Output the [X, Y] coordinate of the center of the cell containing the given text.  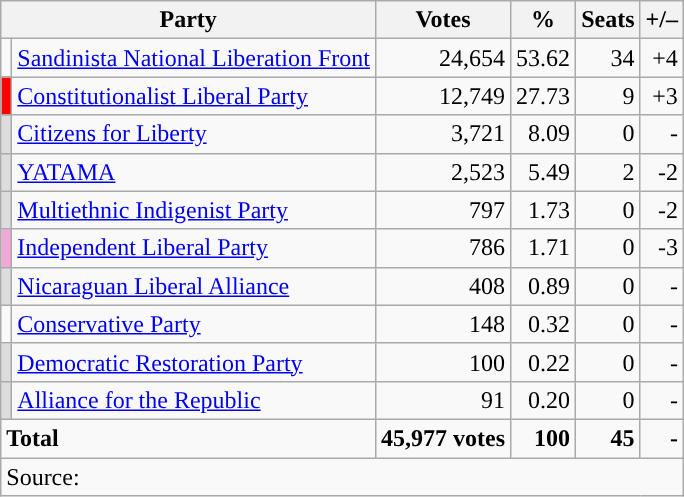
8.09 [544, 134]
1.73 [544, 210]
Sandinista National Liberation Front [194, 58]
Party [188, 20]
3,721 [442, 134]
408 [442, 286]
Citizens for Liberty [194, 134]
24,654 [442, 58]
% [544, 20]
Total [188, 438]
0.32 [544, 324]
2 [608, 172]
786 [442, 248]
Democratic Restoration Party [194, 362]
34 [608, 58]
148 [442, 324]
Source: [342, 477]
0.89 [544, 286]
797 [442, 210]
45 [608, 438]
12,749 [442, 96]
-3 [662, 248]
2,523 [442, 172]
45,977 votes [442, 438]
Constitutionalist Liberal Party [194, 96]
+4 [662, 58]
0.22 [544, 362]
Conservative Party [194, 324]
53.62 [544, 58]
1.71 [544, 248]
+3 [662, 96]
Independent Liberal Party [194, 248]
Seats [608, 20]
+/– [662, 20]
Votes [442, 20]
Alliance for the Republic [194, 400]
91 [442, 400]
Nicaraguan Liberal Alliance [194, 286]
YATAMA [194, 172]
5.49 [544, 172]
27.73 [544, 96]
9 [608, 96]
0.20 [544, 400]
Multiethnic Indigenist Party [194, 210]
